For the text-containing cell, return its midpoint in [x, y] coordinate format. 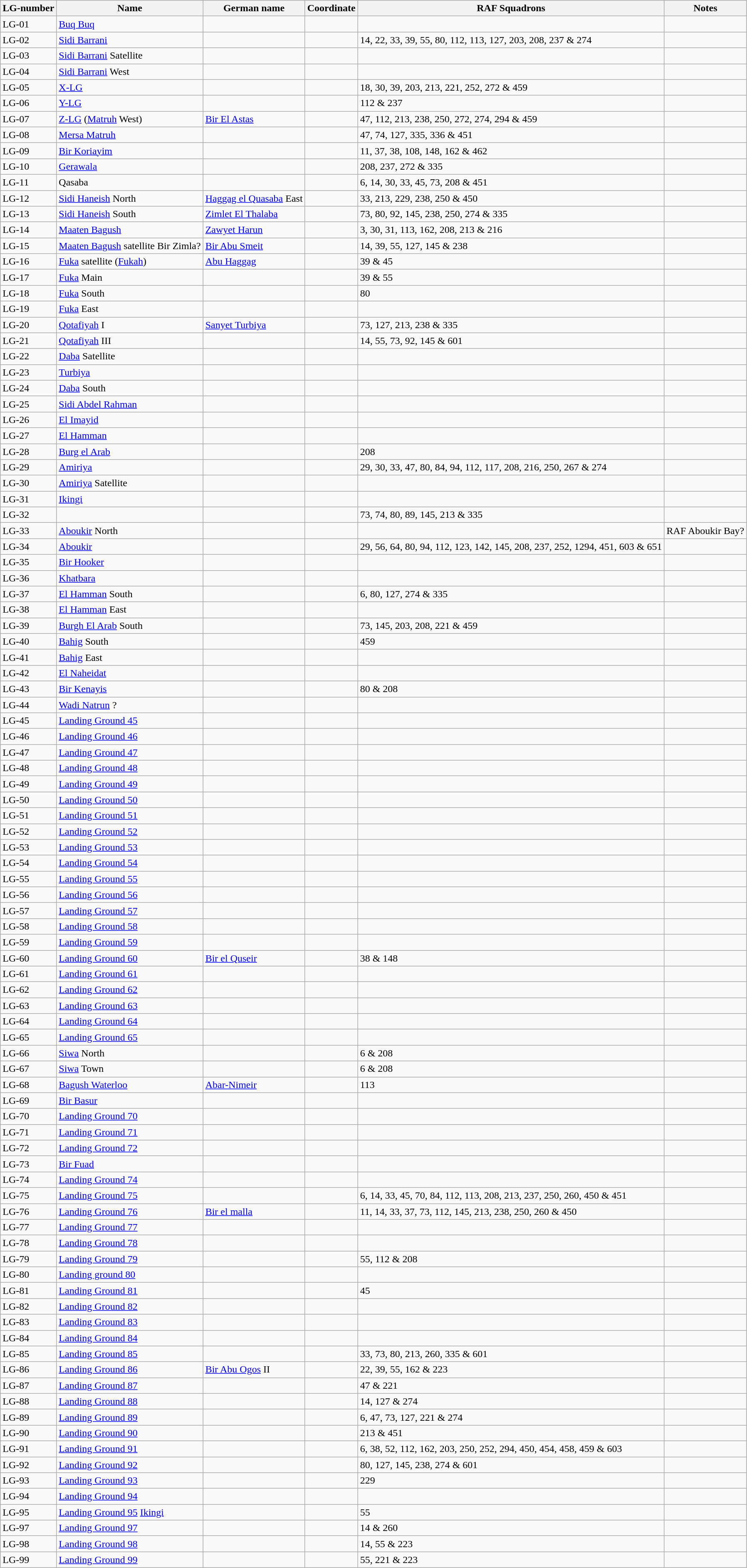
Bagush Waterloo [130, 1085]
LG-55 [28, 879]
LG-58 [28, 926]
LG-77 [28, 1227]
LG-51 [28, 816]
LG-14 [28, 230]
LG-75 [28, 1195]
Buq Buq [130, 24]
Bir Kenayis [130, 689]
LG-92 [28, 1464]
LG-21 [28, 341]
Y-LG [130, 103]
LG-61 [28, 974]
LG-number [28, 8]
Bir Fuad [130, 1164]
22, 39, 55, 162 & 223 [511, 1370]
Landing Ground 83 [130, 1322]
Sidi Haneish North [130, 198]
Landing Ground 97 [130, 1528]
229 [511, 1481]
LG-62 [28, 990]
LG-69 [28, 1101]
LG-90 [28, 1433]
39 & 45 [511, 262]
Landing Ground 54 [130, 863]
LG-20 [28, 325]
LG-60 [28, 958]
Landing Ground 76 [130, 1212]
LG-86 [28, 1370]
LG-83 [28, 1322]
Qotafiyah III [130, 341]
Landing Ground 55 [130, 879]
Landing Ground 57 [130, 910]
14, 22, 33, 39, 55, 80, 112, 113, 127, 203, 208, 237 & 274 [511, 40]
German name [254, 8]
Turbiya [130, 372]
LG-71 [28, 1132]
LG-19 [28, 309]
LG-87 [28, 1385]
14, 39, 55, 127, 145 & 238 [511, 246]
LG-49 [28, 784]
LG-31 [28, 499]
Landing Ground 95 Ikingi [130, 1512]
LG-39 [28, 626]
Landing Ground 50 [130, 800]
LG-65 [28, 1037]
Abar-Nimeir [254, 1085]
LG-81 [28, 1291]
LG-80 [28, 1275]
Landing Ground 78 [130, 1243]
LG-93 [28, 1481]
Landing Ground 91 [130, 1449]
LG-59 [28, 942]
LG-16 [28, 262]
55, 112 & 208 [511, 1259]
Bir el malla [254, 1212]
18, 30, 39, 203, 213, 221, 252, 272 & 459 [511, 87]
LG-32 [28, 515]
LG-22 [28, 356]
Qasaba [130, 182]
38 & 148 [511, 958]
Bahig East [130, 657]
LG-24 [28, 388]
Amiriya Satellite [130, 483]
LG-98 [28, 1544]
Sidi Abdel Rahman [130, 404]
LG-64 [28, 1021]
47, 112, 213, 238, 250, 272, 274, 294 & 459 [511, 119]
LG-43 [28, 689]
Landing Ground 45 [130, 721]
Landing Ground 53 [130, 847]
El Naheidat [130, 673]
Landing Ground 62 [130, 990]
LG-15 [28, 246]
Bir El Astas [254, 119]
LG-50 [28, 800]
LG-76 [28, 1212]
LG-79 [28, 1259]
Aboukir North [130, 531]
LG-04 [28, 72]
LG-45 [28, 721]
LG-84 [28, 1338]
LG-78 [28, 1243]
LG-30 [28, 483]
LG-02 [28, 40]
Gerawala [130, 166]
Landing Ground 71 [130, 1132]
14 & 260 [511, 1528]
LG-07 [28, 119]
Landing Ground 84 [130, 1338]
LG-74 [28, 1180]
Name [130, 8]
LG-68 [28, 1085]
Landing Ground 90 [130, 1433]
29, 56, 64, 80, 94, 112, 123, 142, 145, 208, 237, 252, 1294, 451, 603 & 651 [511, 547]
Mersa Matruh [130, 135]
Landing Ground 72 [130, 1148]
47 & 221 [511, 1385]
LG-85 [28, 1354]
LG-23 [28, 372]
Abu Haggag [254, 262]
Landing Ground 79 [130, 1259]
LG-57 [28, 910]
Z-LG (Matruh West) [130, 119]
LG-18 [28, 293]
80 & 208 [511, 689]
El Imayid [130, 420]
Sidi Barrani Satellite [130, 56]
Amiriya [130, 467]
LG-10 [28, 166]
Landing Ground 89 [130, 1417]
Burg el Arab [130, 451]
Qotafiyah I [130, 325]
LG-36 [28, 578]
Landing Ground 74 [130, 1180]
El Hamman South [130, 594]
LG-03 [28, 56]
208 [511, 451]
X-LG [130, 87]
73, 145, 203, 208, 221 & 459 [511, 626]
Wadi Natrun ? [130, 705]
LG-97 [28, 1528]
213 & 451 [511, 1433]
113 [511, 1085]
Bir Abu Smeit [254, 246]
LG-08 [28, 135]
Burgh El Arab South [130, 626]
Landing Ground 60 [130, 958]
LG-95 [28, 1512]
Landing Ground 86 [130, 1370]
LG-56 [28, 895]
459 [511, 641]
LG-52 [28, 831]
29, 30, 33, 47, 80, 84, 94, 112, 117, 208, 216, 250, 267 & 274 [511, 467]
LG-70 [28, 1116]
Coordinate [331, 8]
Aboukir [130, 547]
Landing Ground 98 [130, 1544]
LG-33 [28, 531]
Daba Satellite [130, 356]
39 & 55 [511, 277]
Landing Ground 75 [130, 1195]
Landing Ground 82 [130, 1306]
55 [511, 1512]
LG-12 [28, 198]
LG-73 [28, 1164]
Fuka Main [130, 277]
Siwa Town [130, 1069]
Landing Ground 63 [130, 1006]
11, 14, 33, 37, 73, 112, 145, 213, 238, 250, 260 & 450 [511, 1212]
Landing Ground 61 [130, 974]
Landing Ground 59 [130, 942]
11, 37, 38, 108, 148, 162 & 462 [511, 151]
Landing Ground 51 [130, 816]
14, 55, 73, 92, 145 & 601 [511, 341]
73, 80, 92, 145, 238, 250, 274 & 335 [511, 214]
LG-72 [28, 1148]
LG-29 [28, 467]
LG-94 [28, 1496]
LG-27 [28, 435]
14, 55 & 223 [511, 1544]
33, 73, 80, 213, 260, 335 & 601 [511, 1354]
Landing Ground 52 [130, 831]
Landing Ground 47 [130, 752]
Sanyet Turbiya [254, 325]
Landing Ground 56 [130, 895]
LG-47 [28, 752]
Ikingi [130, 499]
Notes [705, 8]
LG-82 [28, 1306]
3, 30, 31, 113, 162, 208, 213 & 216 [511, 230]
LG-41 [28, 657]
Zawyet Harun [254, 230]
80 [511, 293]
Sidi Barrani West [130, 72]
LG-99 [28, 1560]
LG-25 [28, 404]
45 [511, 1291]
55, 221 & 223 [511, 1560]
Landing Ground 87 [130, 1385]
LG-89 [28, 1417]
47, 74, 127, 335, 336 & 451 [511, 135]
Landing Ground 94 [130, 1496]
LG-53 [28, 847]
14, 127 & 274 [511, 1401]
Khatbara [130, 578]
LG-34 [28, 547]
Landing Ground 99 [130, 1560]
LG-40 [28, 641]
73, 74, 80, 89, 145, 213 & 335 [511, 515]
LG-91 [28, 1449]
6, 47, 73, 127, 221 & 274 [511, 1417]
Sidi Haneish South [130, 214]
Bir Hooker [130, 562]
Fuka East [130, 309]
6, 14, 30, 33, 45, 73, 208 & 451 [511, 182]
Fuka South [130, 293]
Landing Ground 77 [130, 1227]
6, 14, 33, 45, 70, 84, 112, 113, 208, 213, 237, 250, 260, 450 & 451 [511, 1195]
Haggag el Quasaba East [254, 198]
Landing Ground 70 [130, 1116]
LG-37 [28, 594]
208, 237, 272 & 335 [511, 166]
Bir Koriayim [130, 151]
LG-05 [28, 87]
RAF Aboukir Bay? [705, 531]
LG-11 [28, 182]
80, 127, 145, 238, 274 & 601 [511, 1464]
LG-88 [28, 1401]
Sidi Barrani [130, 40]
LG-06 [28, 103]
Landing Ground 48 [130, 768]
LG-67 [28, 1069]
LG-54 [28, 863]
LG-13 [28, 214]
Bir Abu Ogos II [254, 1370]
Landing Ground 64 [130, 1021]
LG-17 [28, 277]
Bahig South [130, 641]
El Hamman East [130, 610]
Maaten Bagush satellite Bir Zimla? [130, 246]
Bir Basur [130, 1101]
Landing Ground 65 [130, 1037]
LG-01 [28, 24]
LG-26 [28, 420]
6, 80, 127, 274 & 335 [511, 594]
LG-28 [28, 451]
LG-66 [28, 1053]
LG-38 [28, 610]
LG-63 [28, 1006]
Landing Ground 58 [130, 926]
Landing Ground 85 [130, 1354]
Zimlet El Thalaba [254, 214]
Daba South [130, 388]
Maaten Bagush [130, 230]
LG-42 [28, 673]
112 & 237 [511, 103]
6, 38, 52, 112, 162, 203, 250, 252, 294, 450, 454, 458, 459 & 603 [511, 1449]
Landing Ground 88 [130, 1401]
Landing Ground 46 [130, 737]
Landing Ground 49 [130, 784]
LG-09 [28, 151]
Landing Ground 81 [130, 1291]
Landing Ground 92 [130, 1464]
El Hamman [130, 435]
Siwa North [130, 1053]
LG-44 [28, 705]
Bir el Quseir [254, 958]
LG-35 [28, 562]
33, 213, 229, 238, 250 & 450 [511, 198]
Landing Ground 93 [130, 1481]
Fuka satellite (Fukah) [130, 262]
LG-46 [28, 737]
73, 127, 213, 238 & 335 [511, 325]
RAF Squadrons [511, 8]
LG-48 [28, 768]
Landing ground 80 [130, 1275]
